Detect which cell encompasses the target text, then output its [X, Y] center coordinate. 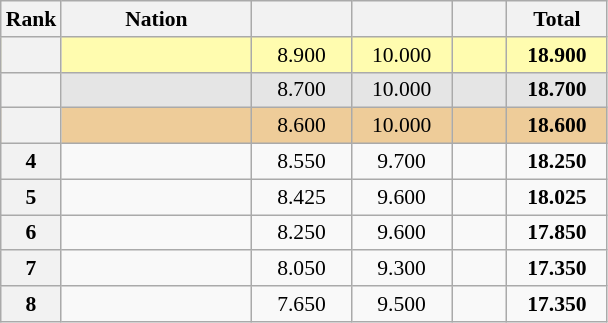
5 [32, 197]
8.250 [301, 233]
4 [32, 162]
18.700 [557, 90]
Rank [32, 19]
18.250 [557, 162]
6 [32, 233]
8.425 [301, 197]
7 [32, 269]
9.300 [402, 269]
9.500 [402, 304]
18.600 [557, 126]
18.025 [557, 197]
Nation [156, 19]
8.900 [301, 55]
8.050 [301, 269]
8.700 [301, 90]
8 [32, 304]
8.550 [301, 162]
Total [557, 19]
17.850 [557, 233]
9.700 [402, 162]
7.650 [301, 304]
18.900 [557, 55]
8.600 [301, 126]
